Locate the cell with the specified text and output its [X, Y] center coordinate. 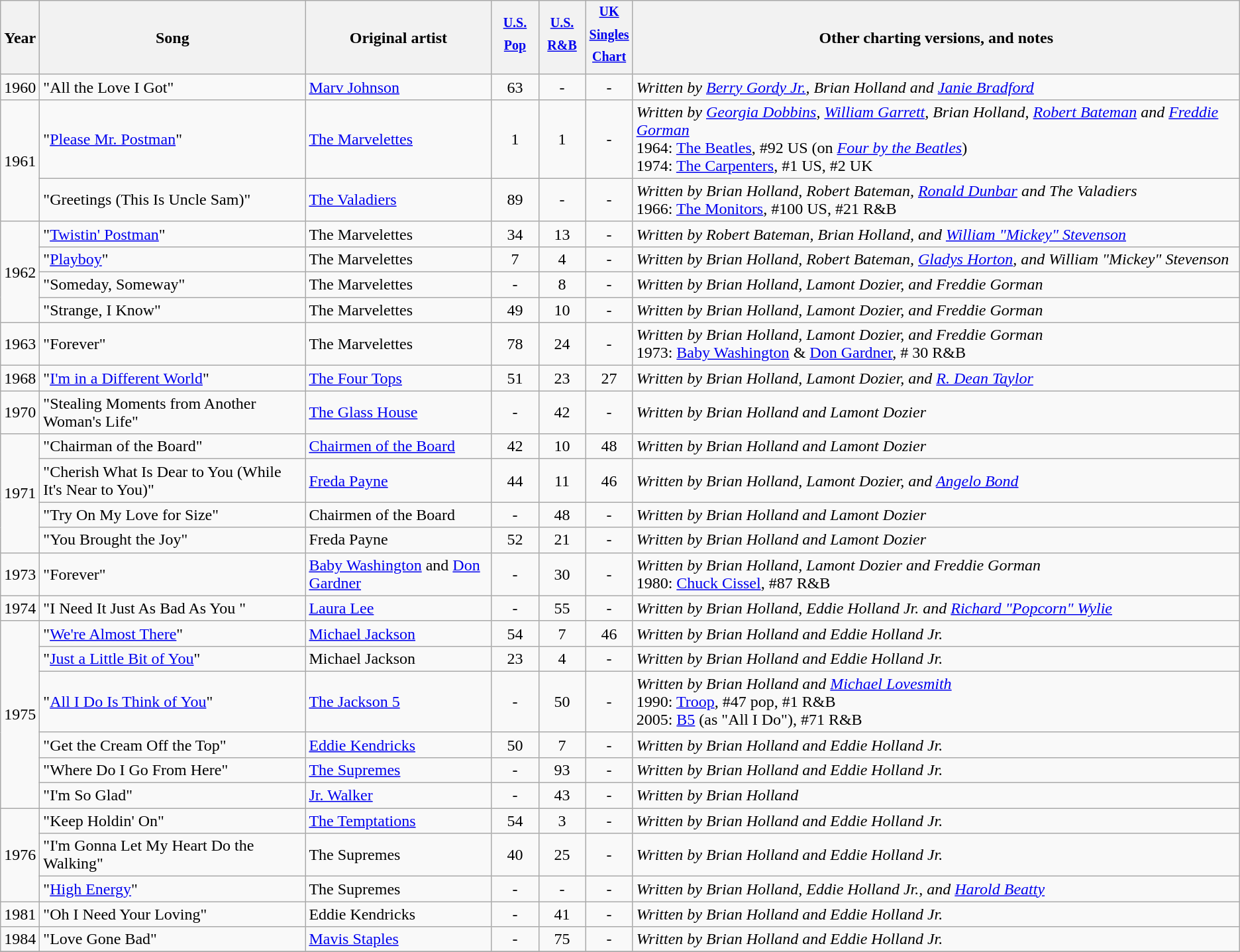
"Playboy" [172, 260]
51 [515, 378]
"Chairman of the Board" [172, 447]
"Just a Little Bit of You" [172, 659]
Written by Berry Gordy Jr., Brian Holland and Janie Bradford [936, 87]
1962 [20, 272]
The Temptations [399, 821]
1970 [20, 412]
"You Brought the Joy" [172, 540]
13 [562, 234]
"Someday, Someway" [172, 285]
Written by Brian Holland, Lamont Dozier, and Angelo Bond [936, 481]
"Try On My Love for Size" [172, 515]
41 [562, 914]
1974 [20, 608]
25 [562, 855]
"I'm So Glad" [172, 796]
"Strange, I Know" [172, 310]
24 [562, 344]
Jr. Walker [399, 796]
"Where Do I Go From Here" [172, 770]
Written by Brian Holland, Robert Bateman, Ronald Dunbar and The Valadiers1966: The Monitors, #100 US, #21 R&B [936, 200]
"Twistin' Postman" [172, 234]
43 [562, 796]
1963 [20, 344]
Written by Brian Holland, Lamont Dozier, and R. Dean Taylor [936, 378]
1971 [20, 493]
30 [562, 574]
Written by Brian Holland, Robert Bateman, Gladys Horton, and William "Mickey" Stevenson [936, 260]
"All the Love I Got" [172, 87]
"Cherish What Is Dear to You (While It's Near to You)" [172, 481]
1960 [20, 87]
Written by Brian Holland and Michael Lovesmith1990: Troop, #47 pop, #1 R&B2005: B5 (as "All I Do"), #71 R&B [936, 702]
U.S. R&B [562, 38]
52 [515, 540]
The Glass House [399, 412]
"Please Mr. Postman" [172, 139]
Marv Johnson [399, 87]
The Jackson 5 [399, 702]
8 [562, 285]
1973 [20, 574]
Written by Brian Holland, Eddie Holland Jr. and Richard "Popcorn" Wylie [936, 608]
Written by Robert Bateman, Brian Holland, and William "Mickey" Stevenson [936, 234]
21 [562, 540]
78 [515, 344]
55 [562, 608]
"Get the Cream Off the Top" [172, 745]
89 [515, 200]
The Valadiers [399, 200]
"All I Do Is Think of You" [172, 702]
"I'm Gonna Let My Heart Do the Walking" [172, 855]
3 [562, 821]
1984 [20, 939]
Year [20, 38]
Written by Brian Holland, Lamont Dozier and Freddie Gorman1980: Chuck Cissel, #87 R&B [936, 574]
"High Energy" [172, 889]
"Keep Holdin' On" [172, 821]
Laura Lee [399, 608]
44 [515, 481]
40 [515, 855]
63 [515, 87]
75 [562, 939]
1975 [20, 714]
Mavis Staples [399, 939]
U.S. Pop [515, 38]
The Four Tops [399, 378]
Song [172, 38]
"Greetings (This Is Uncle Sam)" [172, 200]
1961 [20, 160]
"We're Almost There" [172, 633]
"I Need It Just As Bad As You " [172, 608]
Written by Brian Holland, Lamont Dozier, and Freddie Gorman1973: Baby Washington & Don Gardner, # 30 R&B [936, 344]
34 [515, 234]
27 [609, 378]
Baby Washington and Don Gardner [399, 574]
"Stealing Moments from Another Woman's Life" [172, 412]
"I'm in a Different World" [172, 378]
Original artist [399, 38]
Other charting versions, and notes [936, 38]
"Love Gone Bad" [172, 939]
1976 [20, 855]
11 [562, 481]
"Oh I Need Your Loving" [172, 914]
1981 [20, 914]
UK Singles Chart [609, 38]
Written by Brian Holland, Eddie Holland Jr., and Harold Beatty [936, 889]
Written by Brian Holland [936, 796]
49 [515, 310]
93 [562, 770]
1968 [20, 378]
